Determine the [X, Y] coordinate at the center of the cell enclosing the given text.  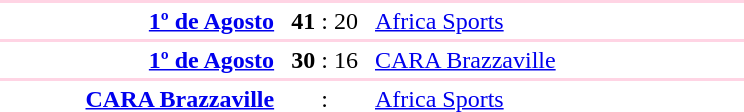
Africa Sports [512, 21]
41 : 20 [325, 21]
30 : 16 [325, 60]
CARA Brazzaville [512, 60]
